Return the (x, y) coordinate for the center point of the cell that contains the specified text.  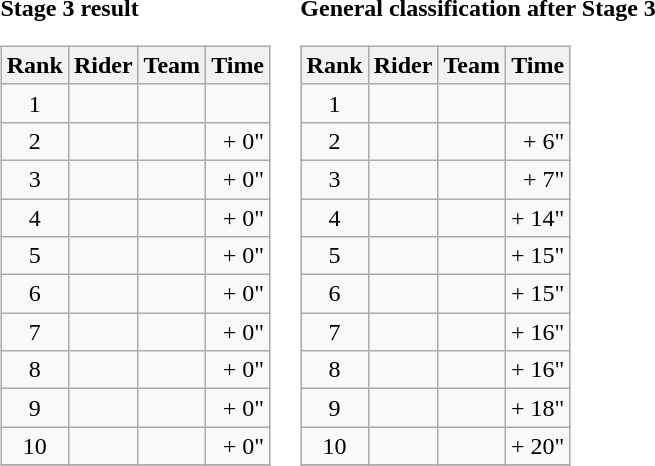
+ 20" (537, 446)
+ 14" (537, 217)
+ 18" (537, 408)
+ 6" (537, 141)
+ 7" (537, 179)
